For the text-containing cell, return its midpoint in (X, Y) coordinate format. 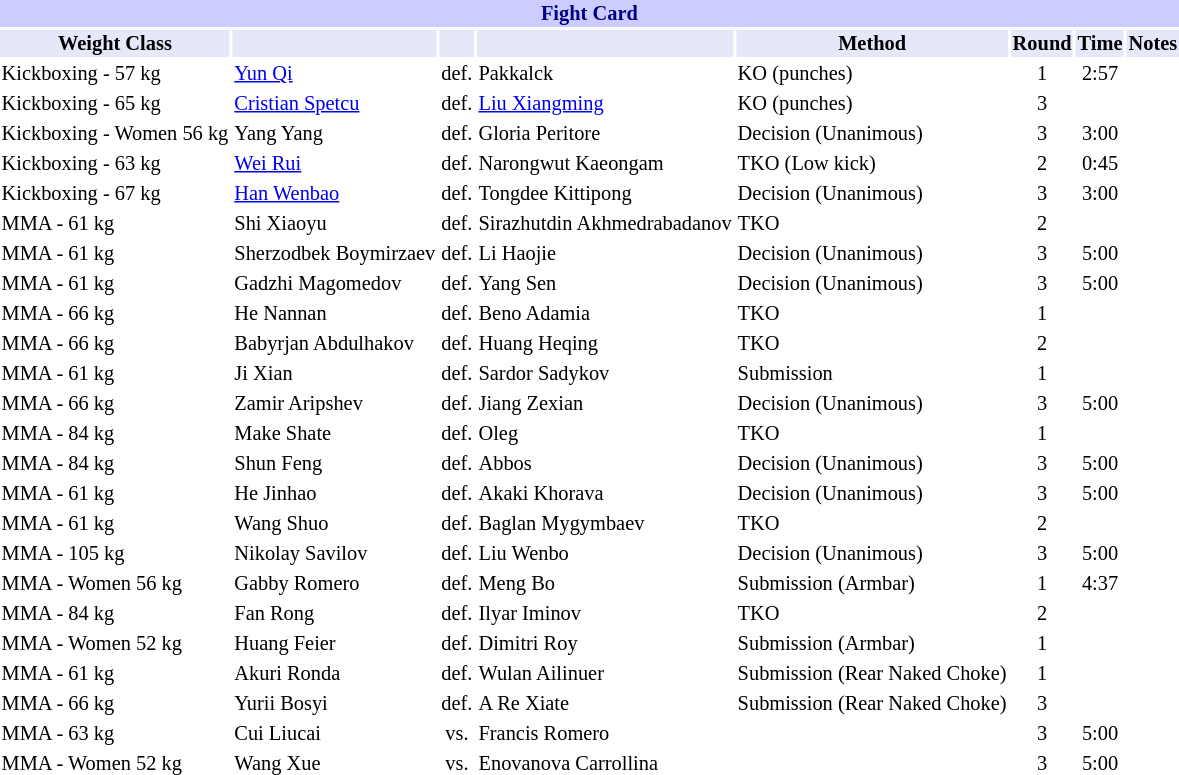
Sirazhutdin Akhmedrabadanov (605, 224)
Akuri Ronda (335, 674)
Narongwut Kaeongam (605, 164)
TKO (Low kick) (872, 164)
Wulan Ailinuer (605, 674)
Liu Wenbo (605, 554)
Shun Feng (335, 464)
Sardor Sadykov (605, 374)
Gloria Peritore (605, 134)
Notes (1153, 44)
Shi Xiaoyu (335, 224)
Submission (872, 374)
Huang Heqing (605, 344)
Akaki Khorava (605, 494)
Wang Shuo (335, 524)
Han Wenbao (335, 194)
Dimitri Roy (605, 644)
2:57 (1100, 74)
Weight Class (115, 44)
Cristian Spetcu (335, 104)
A Re Xiate (605, 704)
Sherzodbek Boymirzaev (335, 254)
Yun Qi (335, 74)
Li Haojie (605, 254)
Fight Card (590, 14)
Kickboxing - 57 kg (115, 74)
Method (872, 44)
Cui Liucai (335, 734)
Liu Xiangming (605, 104)
Ji Xian (335, 374)
Ilyar Iminov (605, 614)
Oleg (605, 434)
Fan Rong (335, 614)
Meng Bo (605, 584)
Nikolay Savilov (335, 554)
Abbos (605, 464)
Time (1100, 44)
Yang Yang (335, 134)
Kickboxing - 65 kg (115, 104)
Gabby Romero (335, 584)
Kickboxing - 63 kg (115, 164)
Francis Romero (605, 734)
Jiang Zexian (605, 404)
Kickboxing - 67 kg (115, 194)
Make Shate (335, 434)
He Nannan (335, 314)
Zamir Aripshev (335, 404)
Tongdee Kittipong (605, 194)
Kickboxing - Women 56 kg (115, 134)
Baglan Mygymbaev (605, 524)
Beno Adamia (605, 314)
MMA - Women 56 kg (115, 584)
4:37 (1100, 584)
Yurii Bosyi (335, 704)
Pakkalck (605, 74)
MMA - 105 kg (115, 554)
MMA - Women 52 kg (115, 644)
He Jinhao (335, 494)
0:45 (1100, 164)
Babyrjan Abdulhakov (335, 344)
Round (1042, 44)
Gadzhi Magomedov (335, 284)
MMA - 63 kg (115, 734)
Huang Feier (335, 644)
vs. (457, 734)
Yang Sen (605, 284)
Wei Rui (335, 164)
